Locate the cell with the specified text and output its (x, y) center coordinate. 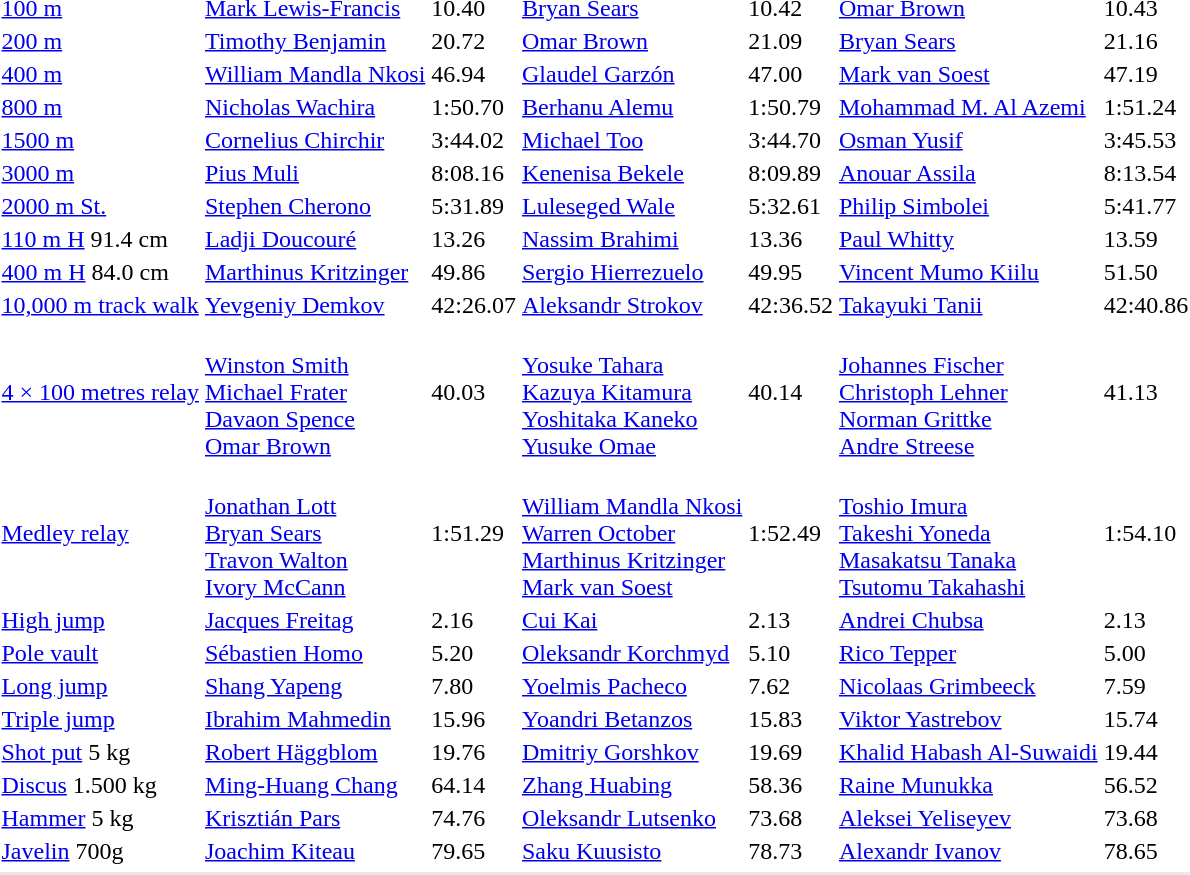
Philip Simbolei (969, 206)
40.14 (791, 392)
8:09.89 (791, 173)
13.26 (474, 239)
Saku Kuusisto (632, 851)
Winston SmithMichael FraterDavaon SpenceOmar Brown (314, 392)
5.00 (1146, 653)
7.80 (474, 686)
Oleksandr Korchmyd (632, 653)
Hammer 5 kg (100, 818)
Pole vault (100, 653)
Medley relay (100, 533)
Shang Yapeng (314, 686)
Paul Whitty (969, 239)
49.86 (474, 272)
Viktor Yastrebov (969, 719)
William Mandla NkosiWarren OctoberMarthinus KritzingerMark van Soest (632, 533)
Jonathan LottBryan SearsTravon WaltonIvory McCann (314, 533)
5:32.61 (791, 206)
Nicolaas Grimbeeck (969, 686)
Glaudel Garzón (632, 74)
Ladji Doucouré (314, 239)
4 × 100 metres relay (100, 392)
58.36 (791, 785)
15.83 (791, 719)
7.62 (791, 686)
21.09 (791, 41)
Pius Muli (314, 173)
3:44.02 (474, 140)
2.16 (474, 620)
Yoelmis Pacheco (632, 686)
19.76 (474, 752)
7.59 (1146, 686)
Mark van Soest (969, 74)
High jump (100, 620)
Sébastien Homo (314, 653)
1:50.70 (474, 107)
Johannes FischerChristoph LehnerNorman GrittkeAndre Streese (969, 392)
3:44.70 (791, 140)
Stephen Cherono (314, 206)
47.19 (1146, 74)
Triple jump (100, 719)
Joachim Kiteau (314, 851)
Rico Tepper (969, 653)
Yosuke TaharaKazuya KitamuraYoshitaka KanekoYusuke Omae (632, 392)
13.36 (791, 239)
2000 m St. (100, 206)
800 m (100, 107)
51.50 (1146, 272)
Javelin 700g (100, 851)
200 m (100, 41)
5.10 (791, 653)
400 m H 84.0 cm (100, 272)
400 m (100, 74)
41.13 (1146, 392)
78.65 (1146, 851)
Discus 1.500 kg (100, 785)
Khalid Habash Al-Suwaidi (969, 752)
19.44 (1146, 752)
Dmitriy Gorshkov (632, 752)
Luleseged Wale (632, 206)
1500 m (100, 140)
Cornelius Chirchir (314, 140)
Aleksei Yeliseyev (969, 818)
Takayuki Tanii (969, 305)
Aleksandr Strokov (632, 305)
Marthinus Kritzinger (314, 272)
5:41.77 (1146, 206)
Nicholas Wachira (314, 107)
Toshio ImuraTakeshi YonedaMasakatsu TanakaTsutomu Takahashi (969, 533)
5:31.89 (474, 206)
79.65 (474, 851)
10,000 m track walk (100, 305)
15.74 (1146, 719)
1:50.79 (791, 107)
Omar Brown (632, 41)
Long jump (100, 686)
Nassim Brahimi (632, 239)
Anouar Assila (969, 173)
3:45.53 (1146, 140)
Robert Häggblom (314, 752)
110 m H 91.4 cm (100, 239)
3000 m (100, 173)
47.00 (791, 74)
Mohammad M. Al Azemi (969, 107)
Yoandri Betanzos (632, 719)
1:51.29 (474, 533)
Berhanu Alemu (632, 107)
Kenenisa Bekele (632, 173)
Raine Munukka (969, 785)
Jacques Freitag (314, 620)
42:26.07 (474, 305)
Zhang Huabing (632, 785)
56.52 (1146, 785)
Ming-Huang Chang (314, 785)
42:36.52 (791, 305)
Vincent Mumo Kiilu (969, 272)
5.20 (474, 653)
64.14 (474, 785)
20.72 (474, 41)
13.59 (1146, 239)
8:08.16 (474, 173)
Timothy Benjamin (314, 41)
1:52.49 (791, 533)
78.73 (791, 851)
46.94 (474, 74)
Oleksandr Lutsenko (632, 818)
Andrei Chubsa (969, 620)
15.96 (474, 719)
74.76 (474, 818)
42:40.86 (1146, 305)
Yevgeniy Demkov (314, 305)
Cui Kai (632, 620)
William Mandla Nkosi (314, 74)
Shot put 5 kg (100, 752)
1:54.10 (1146, 533)
Sergio Hierrezuelo (632, 272)
1:51.24 (1146, 107)
8:13.54 (1146, 173)
19.69 (791, 752)
49.95 (791, 272)
Michael Too (632, 140)
Alexandr Ivanov (969, 851)
Bryan Sears (969, 41)
Ibrahim Mahmedin (314, 719)
40.03 (474, 392)
21.16 (1146, 41)
Krisztián Pars (314, 818)
Osman Yusif (969, 140)
